Return the (x, y) coordinate for the center point of the cell that contains the specified text.  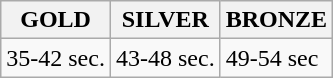
43-48 sec. (165, 58)
35-42 sec. (56, 58)
GOLD (56, 20)
SILVER (165, 20)
49-54 sec (276, 58)
BRONZE (276, 20)
